Locate the cell with the specified text and output its (x, y) center coordinate. 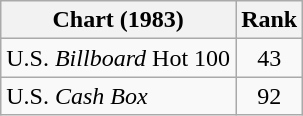
92 (270, 96)
Rank (270, 20)
Chart (1983) (118, 20)
U.S. Billboard Hot 100 (118, 58)
U.S. Cash Box (118, 96)
43 (270, 58)
